Return [x, y] of the center of cell containing provided text 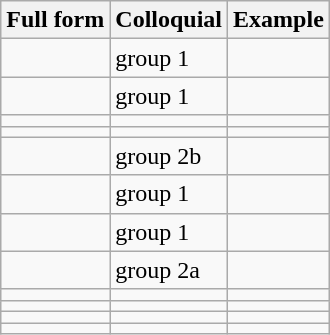
Full form [56, 20]
Colloquial [169, 20]
group 2a [169, 270]
Example [279, 20]
group 2b [169, 156]
